From the cell containing the given text, extract its center point as (x, y) coordinate. 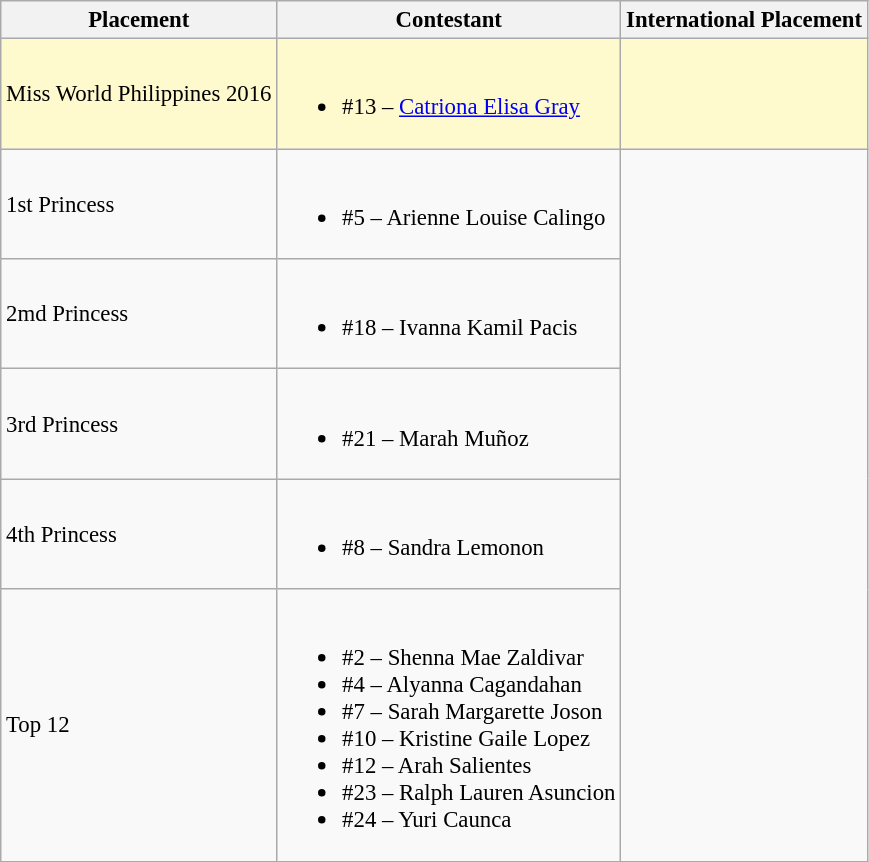
Top 12 (139, 725)
4th Princess (139, 534)
1st Princess (139, 204)
Placement (139, 20)
Contestant (449, 20)
#5 – Arienne Louise Calingo (449, 204)
International Placement (744, 20)
#18 – Ivanna Kamil Pacis (449, 314)
#21 – Marah Muñoz (449, 424)
#13 – Catriona Elisa Gray (449, 94)
3rd Princess (139, 424)
Miss World Philippines 2016 (139, 94)
2md Princess (139, 314)
#8 – Sandra Lemonon (449, 534)
